Identify which cell holds the provided text, then report its [x, y] central coordinate. 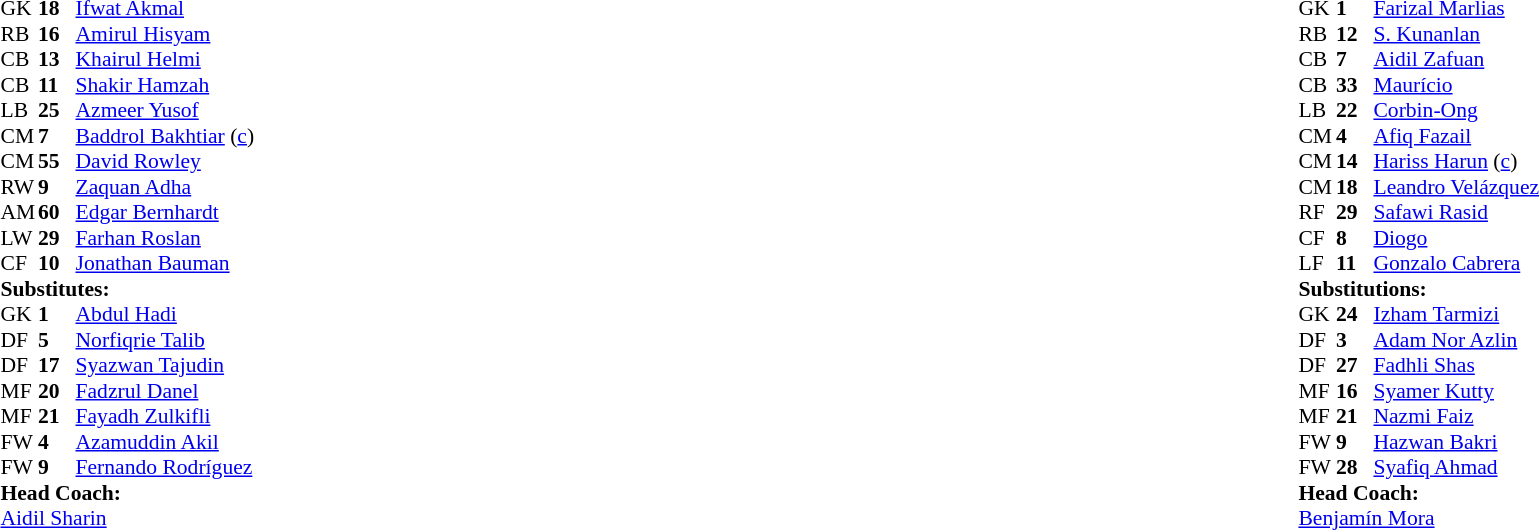
25 [57, 111]
Substitutions: [1418, 289]
Safawi Rasid [1456, 213]
Afiq Fazail [1456, 136]
60 [57, 213]
12 [1355, 34]
Azamuddin Akil [166, 442]
David Rowley [166, 161]
13 [57, 59]
Izham Tarmizi [1456, 315]
18 [1355, 187]
14 [1355, 161]
33 [1355, 85]
Nazmi Faiz [1456, 417]
Fayadh Zulkifli [166, 417]
3 [1355, 340]
Fernando Rodríguez [166, 467]
20 [57, 391]
Norfiqrie Talib [166, 340]
24 [1355, 315]
Syazwan Tajudin [166, 365]
Syafiq Ahmad [1456, 467]
Khairul Helmi [166, 59]
Zaquan Adha [166, 187]
Adam Nor Azlin [1456, 340]
Baddrol Bakhtiar (c) [166, 136]
Gonzalo Cabrera [1456, 263]
AM [19, 213]
8 [1355, 238]
Substitutes: [127, 289]
Syamer Kutty [1456, 391]
55 [57, 161]
RW [19, 187]
S. Kunanlan [1456, 34]
Corbin-Ong [1456, 111]
LW [19, 238]
Hazwan Bakri [1456, 442]
17 [57, 365]
27 [1355, 365]
Diogo [1456, 238]
Fadhli Shas [1456, 365]
28 [1355, 467]
Amirul Hisyam [166, 34]
Hariss Harun (c) [1456, 161]
Edgar Bernhardt [166, 213]
Fadzrul Danel [166, 391]
Maurício [1456, 85]
1 [57, 315]
Abdul Hadi [166, 315]
22 [1355, 111]
Farhan Roslan [166, 238]
Shakir Hamzah [166, 85]
LF [1317, 263]
Azmeer Yusof [166, 111]
10 [57, 263]
Leandro Velázquez [1456, 187]
RF [1317, 213]
5 [57, 340]
Aidil Zafuan [1456, 59]
Jonathan Bauman [166, 263]
